Identify which cell holds the provided text, then report its (x, y) central coordinate. 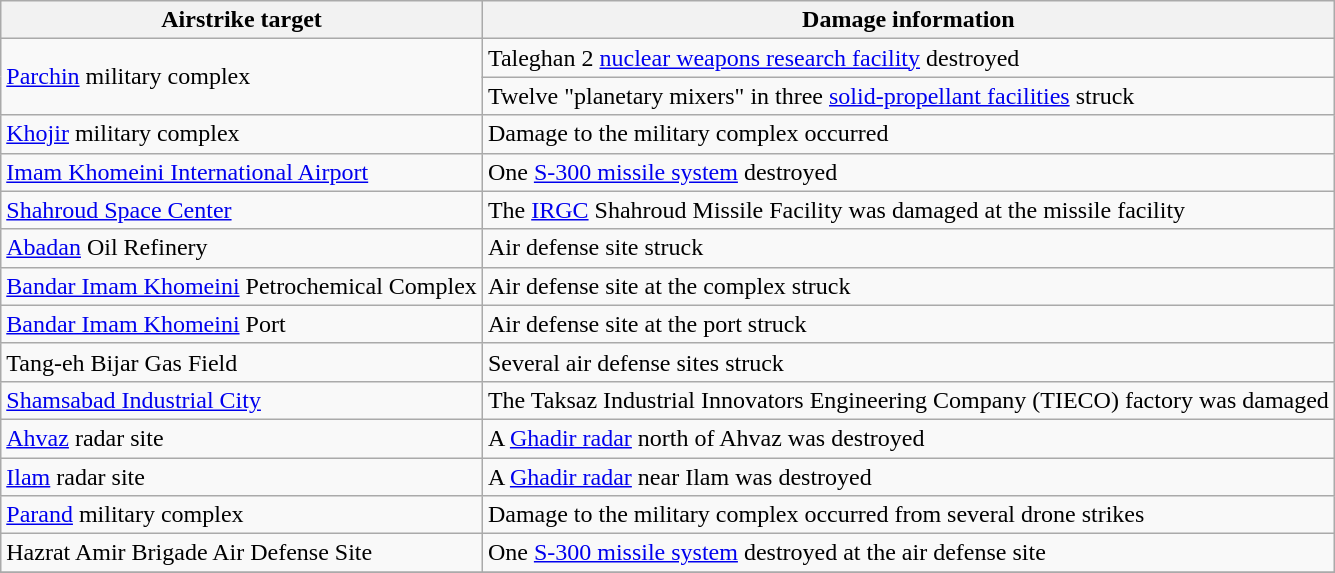
Parchin military complex (242, 77)
Abadan Oil Refinery (242, 248)
Shahroud Space Center (242, 210)
One S-300 missile system destroyed at the air defense site (908, 553)
Air defense site at the port struck (908, 324)
A Ghadir radar near Ilam was destroyed (908, 477)
Imam Khomeini International Airport (242, 172)
Parand military complex (242, 515)
Damage to the military complex occurred from several drone strikes (908, 515)
A Ghadir radar north of Ahvaz was destroyed (908, 438)
Tang-eh Bijar Gas Field (242, 362)
Khojir military complex (242, 134)
Airstrike target (242, 20)
Twelve "planetary mixers" in three solid-propellant facilities struck (908, 96)
Ilam radar site (242, 477)
Ahvaz radar site (242, 438)
Damage to the military complex occurred (908, 134)
Air defense site struck (908, 248)
Several air defense sites struck (908, 362)
Bandar Imam Khomeini Petrochemical Complex (242, 286)
Shamsabad Industrial City (242, 400)
Air defense site at the complex struck (908, 286)
The IRGC Shahroud Missile Facility was damaged at the missile facility (908, 210)
Taleghan 2 nuclear weapons research facility destroyed (908, 58)
Damage information (908, 20)
The Taksaz Industrial Innovators Engineering Company (TIECO) factory was damaged (908, 400)
Hazrat Amir Brigade Air Defense Site (242, 553)
Bandar Imam Khomeini Port (242, 324)
One S-300 missile system destroyed (908, 172)
